Extract the (X, Y) coordinate from the center of the cell holding the provided text.  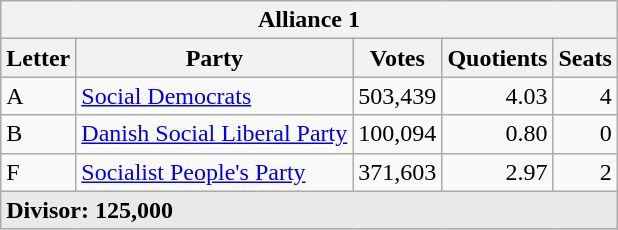
Danish Social Liberal Party (214, 134)
Divisor: 125,000 (310, 210)
371,603 (398, 172)
2 (585, 172)
B (38, 134)
0 (585, 134)
Party (214, 58)
Votes (398, 58)
Seats (585, 58)
Quotients (498, 58)
Alliance 1 (310, 20)
100,094 (398, 134)
F (38, 172)
Social Democrats (214, 96)
Socialist People's Party (214, 172)
0.80 (498, 134)
A (38, 96)
503,439 (398, 96)
2.97 (498, 172)
Letter (38, 58)
4.03 (498, 96)
4 (585, 96)
